Detect which cell encompasses the target text, then output its [x, y] center coordinate. 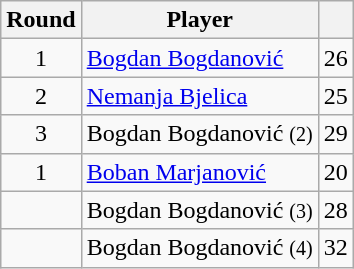
Bogdan Bogdanović (2) [200, 134]
26 [336, 58]
28 [336, 210]
3 [41, 134]
32 [336, 248]
2 [41, 96]
Bogdan Bogdanović (3) [200, 210]
Nemanja Bjelica [200, 96]
Player [200, 20]
Bogdan Bogdanović (4) [200, 248]
Bogdan Bogdanović [200, 58]
Round [41, 20]
25 [336, 96]
20 [336, 172]
Boban Marjanović [200, 172]
29 [336, 134]
